Determine the [x, y] coordinate at the center of the cell enclosing the given text.  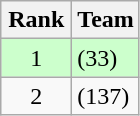
Team [106, 20]
Rank [36, 20]
(137) [106, 96]
2 [36, 96]
1 [36, 58]
(33) [106, 58]
